Provide the [X, Y] coordinate of the cell's center where the given text is located.  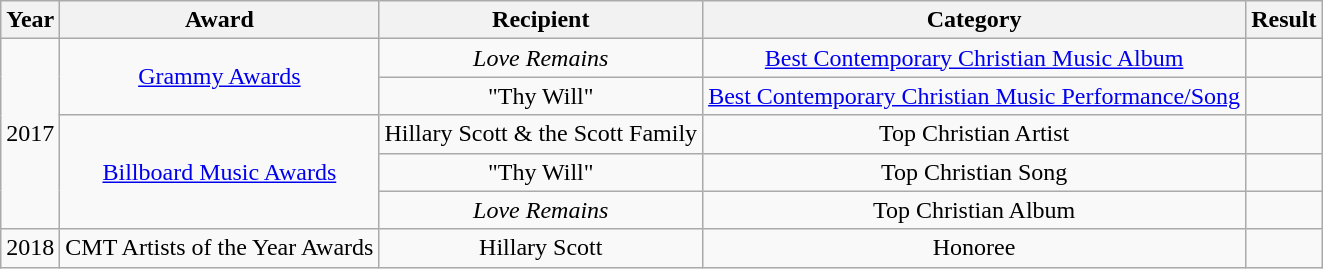
Top Christian Song [974, 172]
Top Christian Album [974, 210]
Award [220, 20]
Honoree [974, 248]
Category [974, 20]
CMT Artists of the Year Awards [220, 248]
Recipient [541, 20]
Year [30, 20]
Best Contemporary Christian Music Performance/Song [974, 96]
Result [1284, 20]
2018 [30, 248]
Top Christian Artist [974, 134]
Hillary Scott & the Scott Family [541, 134]
Best Contemporary Christian Music Album [974, 58]
2017 [30, 134]
Hillary Scott [541, 248]
Billboard Music Awards [220, 172]
Grammy Awards [220, 77]
